Pinpoint the cell where the given text exists, returning its [X, Y] midpoint coordinate. 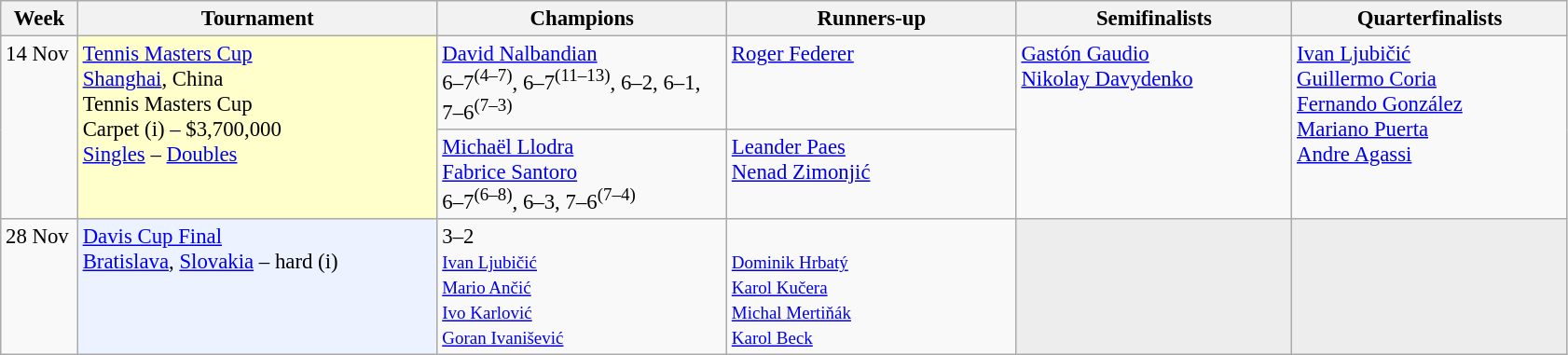
Ivan Ljubičić Guillermo Coria Fernando González Mariano Puerta Andre Agassi [1430, 129]
Champions [582, 19]
Week [39, 19]
Michaël Llodra Fabrice Santoro 6–7(6–8), 6–3, 7–6(7–4) [582, 174]
Tournament [257, 19]
Roger Federer [873, 84]
Gastón Gaudio Nikolay Davydenko [1154, 129]
14 Nov [39, 129]
Leander Paes Nenad Zimonjić [873, 174]
Semifinalists [1154, 19]
Runners-up [873, 19]
Tennis Masters Cup Shanghai, ChinaTennis Masters CupCarpet (i) – $3,700,000 Singles – Doubles [257, 129]
David Nalbandian 6–7(4–7), 6–7(11–13), 6–2, 6–1, 7–6(7–3) [582, 84]
Quarterfinalists [1430, 19]
